Detect which cell encompasses the target text, then output its [x, y] center coordinate. 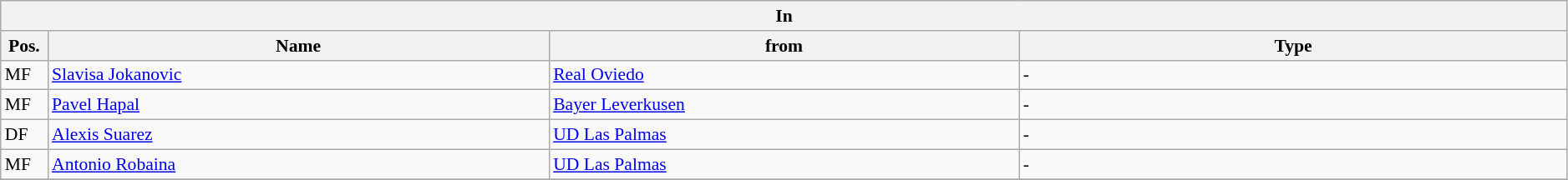
Antonio Robaina [298, 164]
DF [24, 135]
In [784, 16]
from [784, 46]
Type [1293, 46]
Pos. [24, 46]
Slavisa Jokanovic [298, 75]
Pavel Hapal [298, 105]
Bayer Leverkusen [784, 105]
Real Oviedo [784, 75]
Name [298, 46]
Alexis Suarez [298, 135]
